Identify which cell holds the provided text, then report its (X, Y) central coordinate. 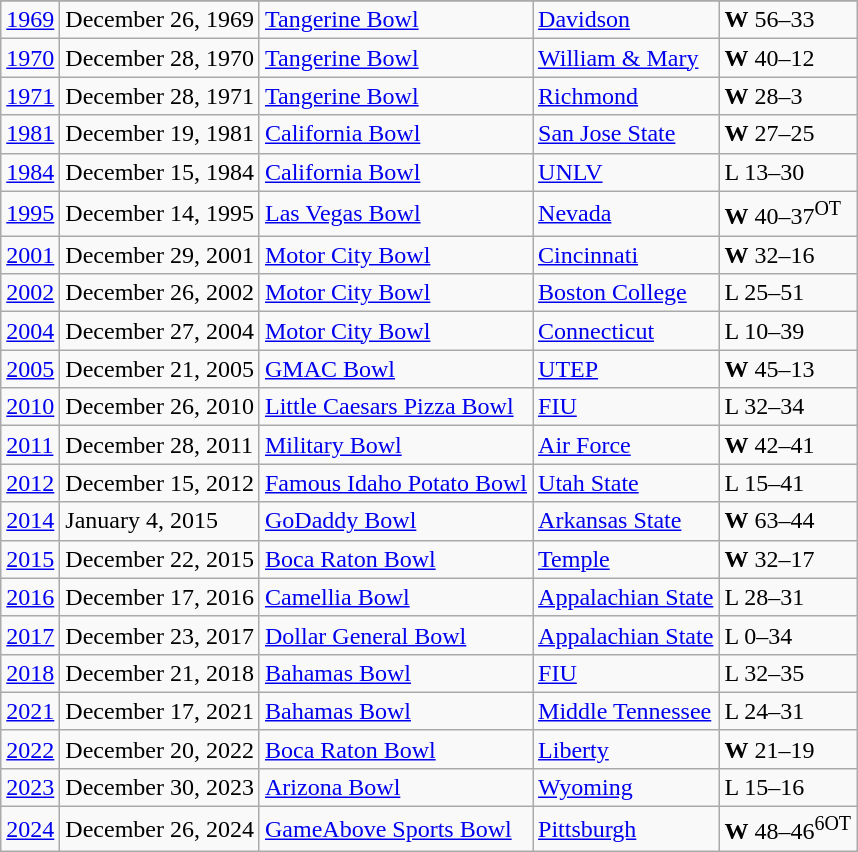
December 26, 2024 (160, 830)
UNLV (626, 172)
Nevada (626, 214)
Temple (626, 559)
W 27–25 (788, 134)
GMAC Bowl (396, 369)
Liberty (626, 749)
Davidson (626, 20)
W 40–37OT (788, 214)
GoDaddy Bowl (396, 521)
L 28–31 (788, 597)
December 27, 2004 (160, 331)
W 32–17 (788, 559)
2001 (30, 255)
1969 (30, 20)
UTEP (626, 369)
L 0–34 (788, 635)
December 26, 1969 (160, 20)
W 48–466OT (788, 830)
Connecticut (626, 331)
Air Force (626, 445)
L 32–35 (788, 673)
December 28, 1970 (160, 58)
December 15, 2012 (160, 483)
December 19, 1981 (160, 134)
L 10–39 (788, 331)
December 26, 2010 (160, 407)
December 26, 2002 (160, 293)
1981 (30, 134)
Boston College (626, 293)
December 21, 2018 (160, 673)
W 40–12 (788, 58)
W 56–33 (788, 20)
December 14, 1995 (160, 214)
Arizona Bowl (396, 787)
Las Vegas Bowl (396, 214)
L 15–16 (788, 787)
2014 (30, 521)
L 25–51 (788, 293)
Military Bowl (396, 445)
Dollar General Bowl (396, 635)
Pittsburgh (626, 830)
December 22, 2015 (160, 559)
2015 (30, 559)
W 32–16 (788, 255)
L 15–41 (788, 483)
December 17, 2021 (160, 711)
2002 (30, 293)
December 21, 2005 (160, 369)
1971 (30, 96)
Camellia Bowl (396, 597)
GameAbove Sports Bowl (396, 830)
William & Mary (626, 58)
L 24–31 (788, 711)
2022 (30, 749)
1970 (30, 58)
2018 (30, 673)
1984 (30, 172)
W 21–19 (788, 749)
2005 (30, 369)
W 42–41 (788, 445)
2021 (30, 711)
December 23, 2017 (160, 635)
December 20, 2022 (160, 749)
December 28, 1971 (160, 96)
January 4, 2015 (160, 521)
2016 (30, 597)
2004 (30, 331)
Cincinnati (626, 255)
December 17, 2016 (160, 597)
L 13–30 (788, 172)
1995 (30, 214)
December 29, 2001 (160, 255)
December 30, 2023 (160, 787)
2011 (30, 445)
Richmond (626, 96)
Wyoming (626, 787)
L 32–34 (788, 407)
W 63–44 (788, 521)
Utah State (626, 483)
San Jose State (626, 134)
2017 (30, 635)
2024 (30, 830)
2023 (30, 787)
W 45–13 (788, 369)
Famous Idaho Potato Bowl (396, 483)
2012 (30, 483)
W 28–3 (788, 96)
December 28, 2011 (160, 445)
December 15, 1984 (160, 172)
Arkansas State (626, 521)
Little Caesars Pizza Bowl (396, 407)
Middle Tennessee (626, 711)
2010 (30, 407)
